Find where the given text appears and provide that cell's center as (x, y) coordinate. 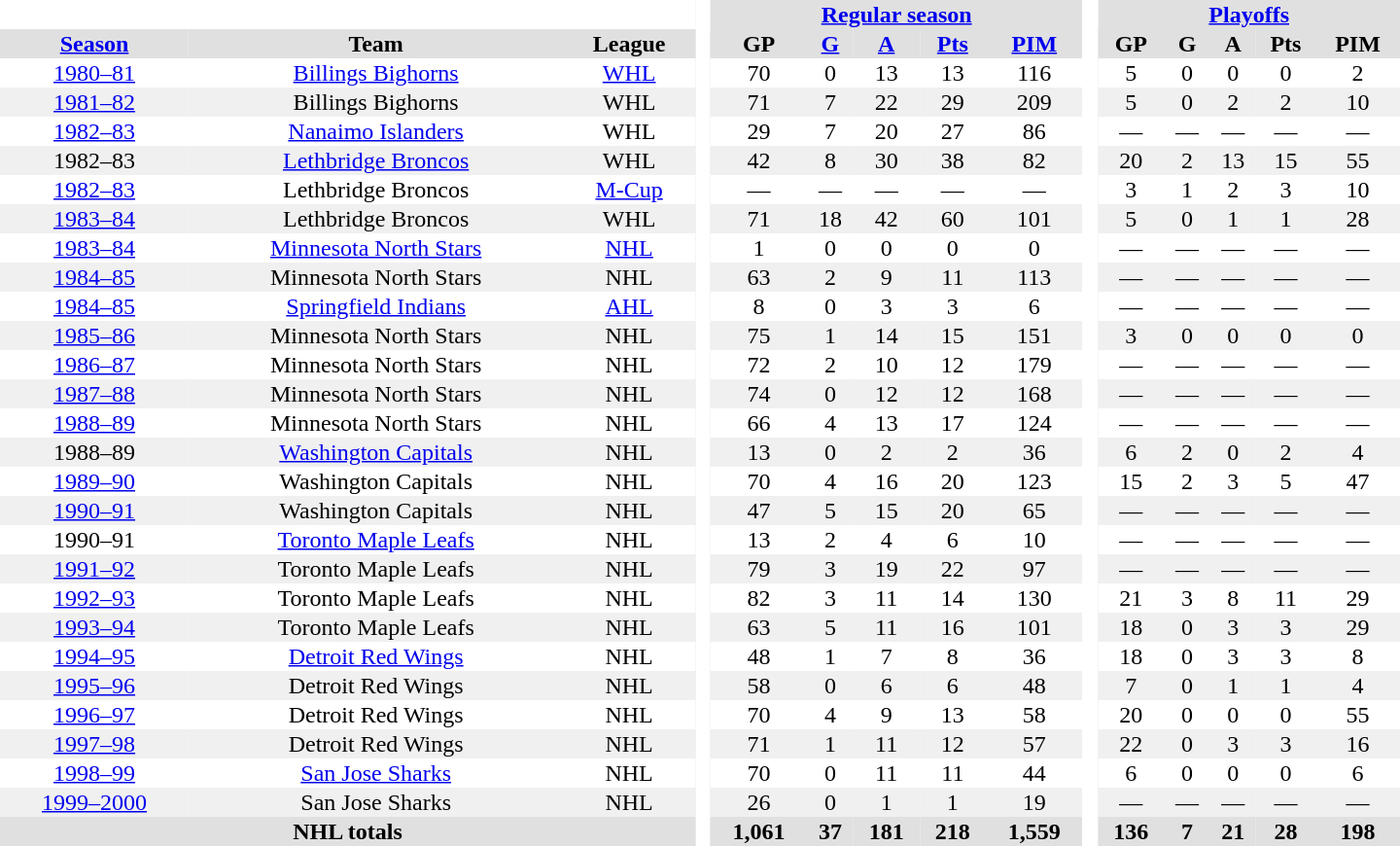
1995–96 (94, 686)
1986–87 (94, 365)
57 (1034, 744)
209 (1034, 102)
NHL totals (348, 831)
AHL (629, 306)
30 (887, 160)
Nanaimo Islanders (375, 131)
181 (887, 831)
60 (953, 219)
151 (1034, 335)
66 (759, 423)
198 (1357, 831)
1980–81 (94, 73)
38 (953, 160)
136 (1131, 831)
26 (759, 802)
27 (953, 131)
123 (1034, 481)
League (629, 44)
65 (1034, 511)
Springfield Indians (375, 306)
1992–93 (94, 598)
1,061 (759, 831)
86 (1034, 131)
1,559 (1034, 831)
Playoffs (1248, 15)
130 (1034, 598)
1996–97 (94, 715)
74 (759, 394)
1998–99 (94, 773)
218 (953, 831)
168 (1034, 394)
1994–95 (94, 656)
75 (759, 335)
116 (1034, 73)
1997–98 (94, 744)
1981–82 (94, 102)
79 (759, 569)
72 (759, 365)
Team (375, 44)
179 (1034, 365)
1999–2000 (94, 802)
Regular season (896, 15)
1985–86 (94, 335)
1987–88 (94, 394)
97 (1034, 569)
Season (94, 44)
1993–94 (94, 627)
124 (1034, 423)
M-Cup (629, 190)
37 (830, 831)
113 (1034, 277)
17 (953, 423)
1989–90 (94, 481)
44 (1034, 773)
1991–92 (94, 569)
